Determine the (x, y) coordinate at the center of the cell enclosing the given text.  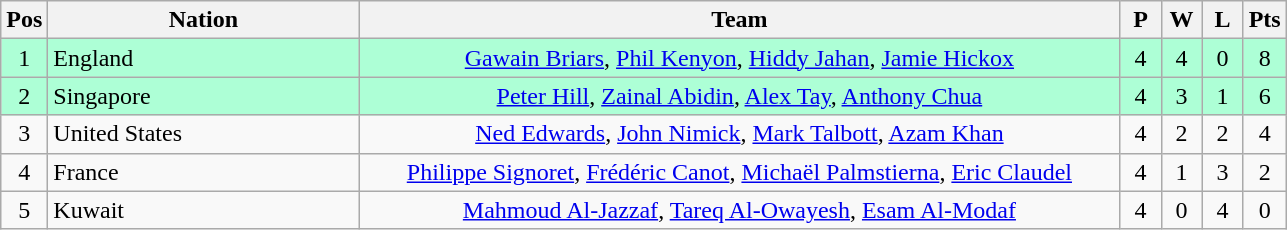
Nation (204, 20)
Pos (24, 20)
6 (1264, 96)
United States (204, 134)
Mahmoud Al-Jazzaf, Tareq Al-Owayesh, Esam Al-Modaf (740, 210)
W (1182, 20)
P (1140, 20)
France (204, 172)
Philippe Signoret, Frédéric Canot, Michaël Palmstierna, Eric Claudel (740, 172)
5 (24, 210)
Singapore (204, 96)
Peter Hill, Zainal Abidin, Alex Tay, Anthony Chua (740, 96)
Kuwait (204, 210)
Ned Edwards, John Nimick, Mark Talbott, Azam Khan (740, 134)
England (204, 58)
L (1222, 20)
Gawain Briars, Phil Kenyon, Hiddy Jahan, Jamie Hickox (740, 58)
8 (1264, 58)
Team (740, 20)
Pts (1264, 20)
